Scan for the cell matching the given text and deliver its (x, y) coordinate at center. 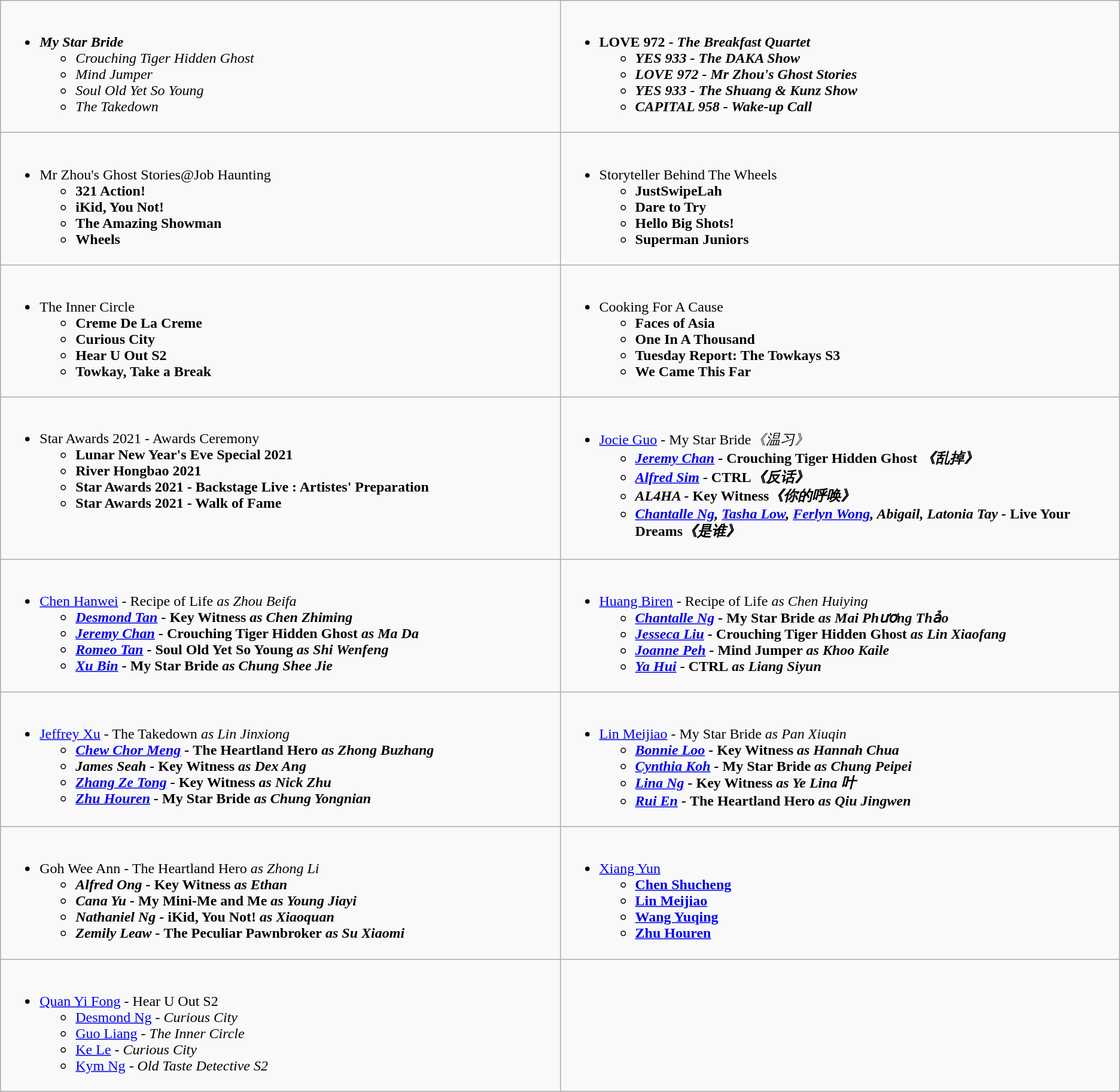
The Inner CircleCreme De La CremeCurious CityHear U Out S2Towkay, Take a Break (280, 331)
Quan Yi Fong - Hear U Out S2Desmond Ng - Curious CityGuo Liang - The Inner CircleKe Le - Curious CityKym Ng - Old Taste Detective S2 (280, 1025)
Storyteller Behind The WheelsJustSwipeLahDare to TryHello Big Shots!Superman Juniors (840, 199)
My Star BrideCrouching Tiger Hidden GhostMind JumperSoul Old Yet So YoungThe Takedown (280, 67)
LOVE 972 - The Breakfast QuartetYES 933 - The DAKA ShowLOVE 972 - Mr Zhou's Ghost StoriesYES 933 - The Shuang & Kunz ShowCAPITAL 958 - Wake-up Call (840, 67)
Mr Zhou's Ghost Stories@Job Haunting321 Action!iKid, You Not!The Amazing ShowmanWheels (280, 199)
Cooking For A CauseFaces of AsiaOne In A ThousandTuesday Report: The Towkays S3We Came This Far (840, 331)
Xiang YunChen ShuchengLin MeijiaoWang YuqingZhu Houren (840, 893)
